Search for the cell housing the specified text and yield its (x, y) center coordinate. 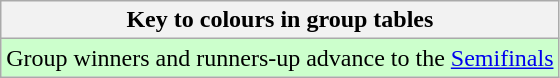
Key to colours in group tables (280, 20)
Group winners and runners-up advance to the Semifinals (280, 58)
